Output the (x, y) coordinate of the center of the cell containing the given text.  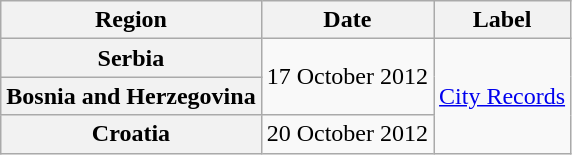
Croatia (131, 134)
17 October 2012 (347, 77)
20 October 2012 (347, 134)
Label (502, 20)
Region (131, 20)
Bosnia and Herzegovina (131, 96)
Serbia (131, 58)
Date (347, 20)
City Records (502, 96)
